For the text-containing cell, return its midpoint in [X, Y] coordinate format. 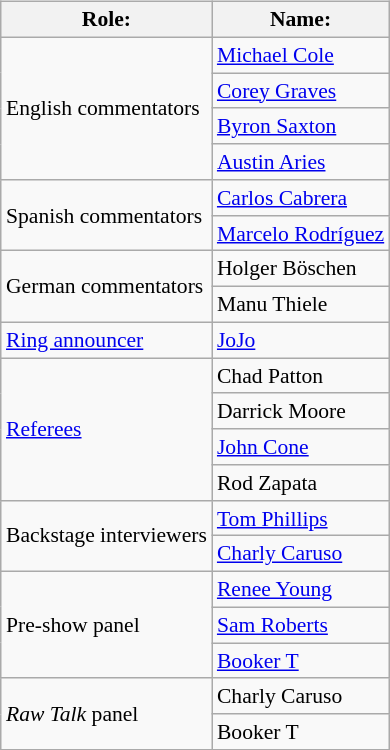
Chad Patton [300, 376]
Marcelo Rodríguez [300, 233]
Ring announcer [106, 340]
Spanish commentators [106, 216]
Darrick Moore [300, 411]
Name: [300, 20]
Carlos Cabrera [300, 198]
Backstage interviewers [106, 536]
Tom Phillips [300, 518]
Manu Thiele [300, 305]
German commentators [106, 286]
Holger Böschen [300, 269]
Raw Talk panel [106, 714]
Renee Young [300, 590]
JoJo [300, 340]
Referees [106, 429]
Sam Roberts [300, 625]
Rod Zapata [300, 483]
Michael Cole [300, 55]
Austin Aries [300, 162]
English commentators [106, 108]
Pre-show panel [106, 626]
Role: [106, 20]
Byron Saxton [300, 126]
John Cone [300, 447]
Corey Graves [300, 91]
